Output the [x, y] coordinate of the center of the cell containing the given text.  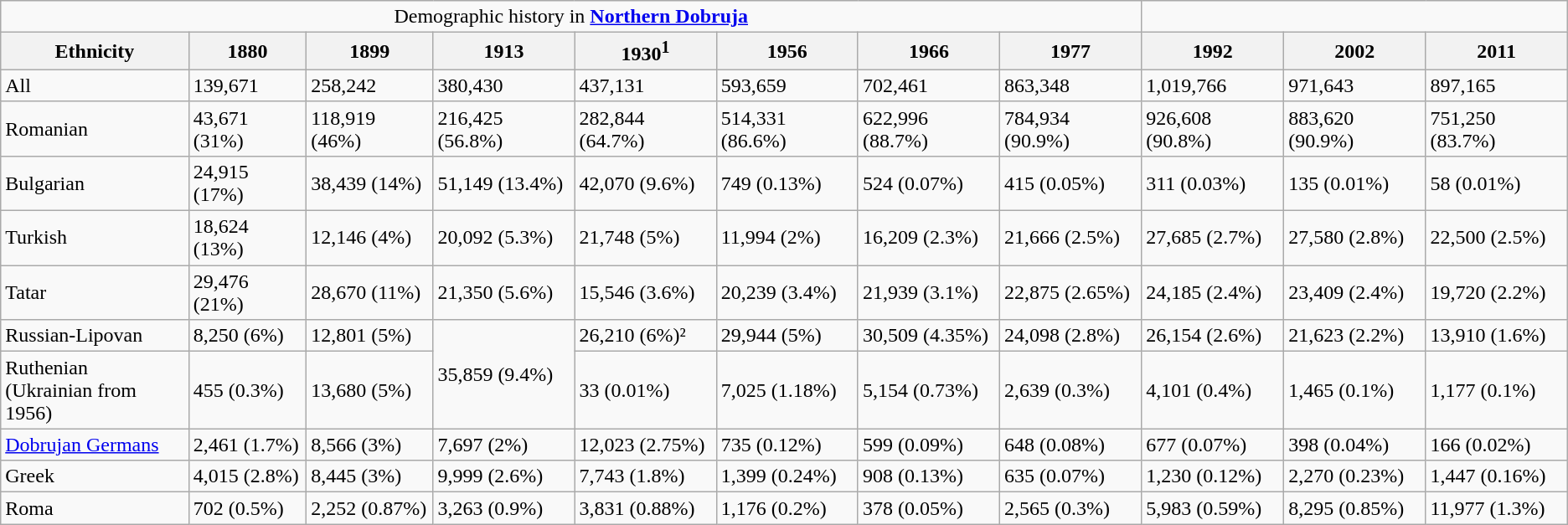
749 (0.13%) [787, 183]
398 (0.04%) [1355, 445]
1,176 (0.2%) [787, 508]
1880 [248, 52]
908 (0.13%) [928, 476]
12,023 (2.75%) [645, 445]
524 (0.07%) [928, 183]
455 (0.3%) [248, 390]
12,801 (5%) [370, 336]
1,230 (0.12%) [1213, 476]
751,250 (83.7%) [1496, 129]
8,295 (0.85%) [1355, 508]
380,430 [504, 85]
599 (0.09%) [928, 445]
8,250 (6%) [248, 336]
648 (0.08%) [1070, 445]
926,608 (90.8%) [1213, 129]
30,509 (4.35%) [928, 336]
27,580 (2.8%) [1355, 238]
Greek [95, 476]
16,209 (2.3%) [928, 238]
897,165 [1496, 85]
23,409 (2.4%) [1355, 293]
4,101 (0.4%) [1213, 390]
38,439 (14%) [370, 183]
19,720 (2.2%) [1496, 293]
8,445 (3%) [370, 476]
702,461 [928, 85]
24,098 (2.8%) [1070, 336]
5,983 (0.59%) [1213, 508]
702 (0.5%) [248, 508]
677 (0.07%) [1213, 445]
258,242 [370, 85]
593,659 [787, 85]
635 (0.07%) [1070, 476]
42,070 (9.6%) [645, 183]
15,546 (3.6%) [645, 293]
1966 [928, 52]
Russian-Lipovan [95, 336]
282,844 (64.7%) [645, 129]
378 (0.05%) [928, 508]
35,859 (9.4%) [504, 374]
437,131 [645, 85]
Roma [95, 508]
20,092 (5.3%) [504, 238]
Ruthenian (Ukrainian from 1956) [95, 390]
2,461 (1.7%) [248, 445]
735 (0.12%) [787, 445]
28,670 (11%) [370, 293]
20,239 (3.4%) [787, 293]
29,944 (5%) [787, 336]
622,996 (88.7%) [928, 129]
1992 [1213, 52]
11,994 (2%) [787, 238]
1913 [504, 52]
2011 [1496, 52]
21,666 (2.5%) [1070, 238]
166 (0.02%) [1496, 445]
51,149 (13.4%) [504, 183]
27,685 (2.7%) [1213, 238]
135 (0.01%) [1355, 183]
2002 [1355, 52]
3,831 (0.88%) [645, 508]
33 (0.01%) [645, 390]
21,939 (3.1%) [928, 293]
58 (0.01%) [1496, 183]
26,210 (6%)² [645, 336]
784,934 (90.9%) [1070, 129]
Bulgarian [95, 183]
Turkish [95, 238]
1,177 (0.1%) [1496, 390]
11,977 (1.3%) [1496, 508]
2,639 (0.3%) [1070, 390]
Tatar [95, 293]
1,465 (0.1%) [1355, 390]
5,154 (0.73%) [928, 390]
7,025 (1.18%) [787, 390]
21,623 (2.2%) [1355, 336]
118,919 (46%) [370, 129]
863,348 [1070, 85]
43,671 (31%) [248, 129]
3,263 (0.9%) [504, 508]
1956 [787, 52]
7,743 (1.8%) [645, 476]
7,697 (2%) [504, 445]
21,748 (5%) [645, 238]
311 (0.03%) [1213, 183]
1,019,766 [1213, 85]
2,565 (0.3%) [1070, 508]
Ethnicity [95, 52]
8,566 (3%) [370, 445]
1899 [370, 52]
Demographic history in Northern Dobruja [571, 17]
9,999 (2.6%) [504, 476]
2,252 (0.87%) [370, 508]
415 (0.05%) [1070, 183]
26,154 (2.6%) [1213, 336]
883,620 (90.9%) [1355, 129]
Dobrujan Germans [95, 445]
22,875 (2.65%) [1070, 293]
Romanian [95, 129]
21,350 (5.6%) [504, 293]
1977 [1070, 52]
216,425 (56.8%) [504, 129]
139,671 [248, 85]
24,185 (2.4%) [1213, 293]
971,643 [1355, 85]
All [95, 85]
12,146 (4%) [370, 238]
1,447 (0.16%) [1496, 476]
19301 [645, 52]
1,399 (0.24%) [787, 476]
514,331 (86.6%) [787, 129]
29,476 (21%) [248, 293]
13,910 (1.6%) [1496, 336]
13,680 (5%) [370, 390]
24,915 (17%) [248, 183]
2,270 (0.23%) [1355, 476]
18,624 (13%) [248, 238]
22,500 (2.5%) [1496, 238]
4,015 (2.8%) [248, 476]
